Determine the (x, y) coordinate at the center of the cell enclosing the given text.  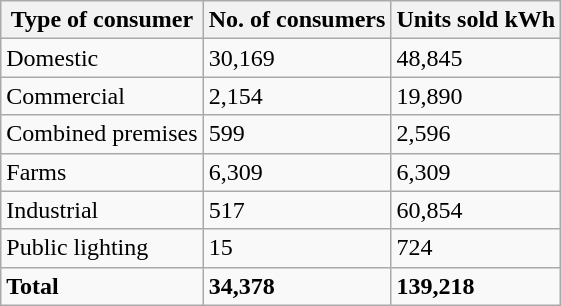
No. of consumers (297, 20)
599 (297, 134)
517 (297, 210)
139,218 (476, 286)
Public lighting (102, 248)
48,845 (476, 58)
2,596 (476, 134)
Type of consumer (102, 20)
Units sold kWh (476, 20)
Total (102, 286)
Commercial (102, 96)
2,154 (297, 96)
Combined premises (102, 134)
724 (476, 248)
Farms (102, 172)
60,854 (476, 210)
30,169 (297, 58)
15 (297, 248)
Domestic (102, 58)
34,378 (297, 286)
Industrial (102, 210)
19,890 (476, 96)
